Identify which cell holds the provided text, then report its [X, Y] central coordinate. 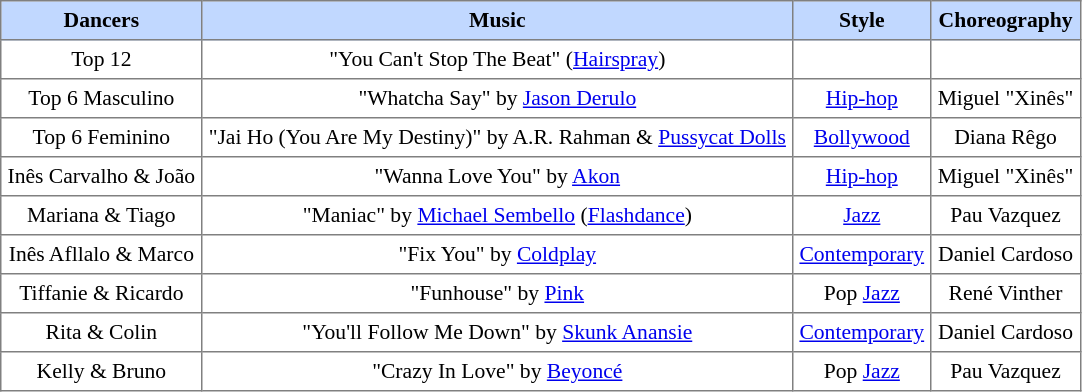
"Wanna Love You" by Akon [498, 176]
Choreography [1006, 20]
"Maniac" by Michael Sembello (Flashdance) [498, 216]
Jazz [862, 216]
Kelly & Bruno [102, 372]
Top 6 Feminino [102, 138]
Music [498, 20]
"Funhouse" by Pink [498, 294]
Top 12 [102, 60]
Inês Afllalo & Marco [102, 254]
"Whatcha Say" by Jason Derulo [498, 98]
Style [862, 20]
Diana Rêgo [1006, 138]
René Vinther [1006, 294]
"Jai Ho (You Are My Destiny)" by A.R. Rahman & Pussycat Dolls [498, 138]
Inês Carvalho & João [102, 176]
Mariana & Tiago [102, 216]
Bollywood [862, 138]
Tiffanie & Ricardo [102, 294]
Dancers [102, 20]
"Crazy In Love" by Beyoncé [498, 372]
Rita & Colin [102, 332]
"You'll Follow Me Down" by Skunk Anansie [498, 332]
"You Can't Stop The Beat" (Hairspray) [498, 60]
"Fix You" by Coldplay [498, 254]
Top 6 Masculino [102, 98]
